Provide the (X, Y) coordinate of the cell's center where the given text is located.  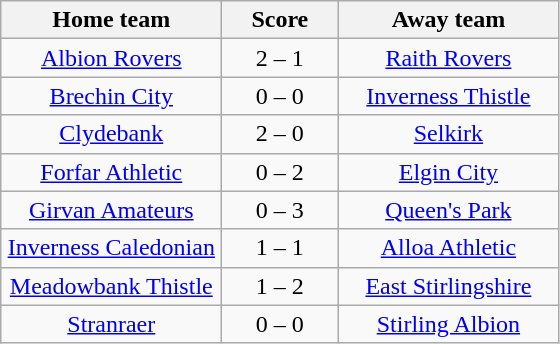
1 – 2 (280, 286)
0 – 3 (280, 210)
Away team (448, 20)
East Stirlingshire (448, 286)
Inverness Thistle (448, 96)
Score (280, 20)
Meadowbank Thistle (112, 286)
1 – 1 (280, 248)
Girvan Amateurs (112, 210)
Raith Rovers (448, 58)
Queen's Park (448, 210)
2 – 0 (280, 134)
2 – 1 (280, 58)
Brechin City (112, 96)
Home team (112, 20)
Stirling Albion (448, 324)
Elgin City (448, 172)
Clydebank (112, 134)
Selkirk (448, 134)
0 – 2 (280, 172)
Stranraer (112, 324)
Alloa Athletic (448, 248)
Albion Rovers (112, 58)
Inverness Caledonian (112, 248)
Forfar Athletic (112, 172)
